For the text-containing cell, return its midpoint in (x, y) coordinate format. 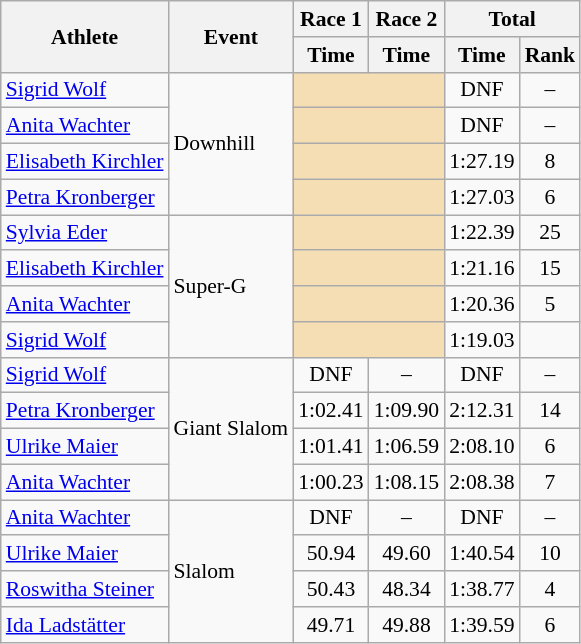
Sylvia Eder (85, 233)
49.71 (330, 625)
Giant Slalom (232, 428)
49.60 (406, 554)
Race 1 (330, 19)
14 (550, 411)
1:20.36 (482, 304)
Rank (550, 55)
1:39.59 (482, 625)
4 (550, 589)
1:00.23 (330, 482)
Event (232, 36)
1:27.19 (482, 162)
1:40.54 (482, 554)
1:01.41 (330, 447)
2:12.31 (482, 411)
1:27.03 (482, 197)
1:21.16 (482, 269)
1:38.77 (482, 589)
48.34 (406, 589)
50.94 (330, 554)
2:08.10 (482, 447)
10 (550, 554)
Total (512, 19)
1:06.59 (406, 447)
15 (550, 269)
2:08.38 (482, 482)
5 (550, 304)
Athlete (85, 36)
1:02.41 (330, 411)
8 (550, 162)
Ida Ladstätter (85, 625)
Roswitha Steiner (85, 589)
Super-G (232, 286)
Downhill (232, 143)
25 (550, 233)
7 (550, 482)
50.43 (330, 589)
49.88 (406, 625)
Race 2 (406, 19)
1:22.39 (482, 233)
Slalom (232, 571)
1:08.15 (406, 482)
1:19.03 (482, 340)
1:09.90 (406, 411)
